For the text-containing cell, return its midpoint in [x, y] coordinate format. 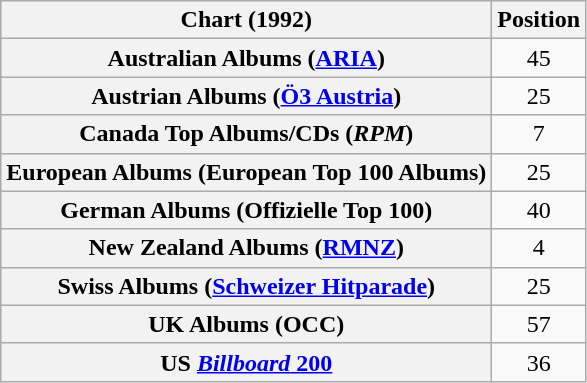
36 [539, 362]
Chart (1992) [246, 20]
4 [539, 248]
European Albums (European Top 100 Albums) [246, 172]
German Albums (Offizielle Top 100) [246, 210]
Swiss Albums (Schweizer Hitparade) [246, 286]
UK Albums (OCC) [246, 324]
US Billboard 200 [246, 362]
Australian Albums (ARIA) [246, 58]
7 [539, 134]
New Zealand Albums (RMNZ) [246, 248]
Austrian Albums (Ö3 Austria) [246, 96]
57 [539, 324]
45 [539, 58]
Position [539, 20]
Canada Top Albums/CDs (RPM) [246, 134]
40 [539, 210]
